Return [x, y] of the center of cell containing provided text 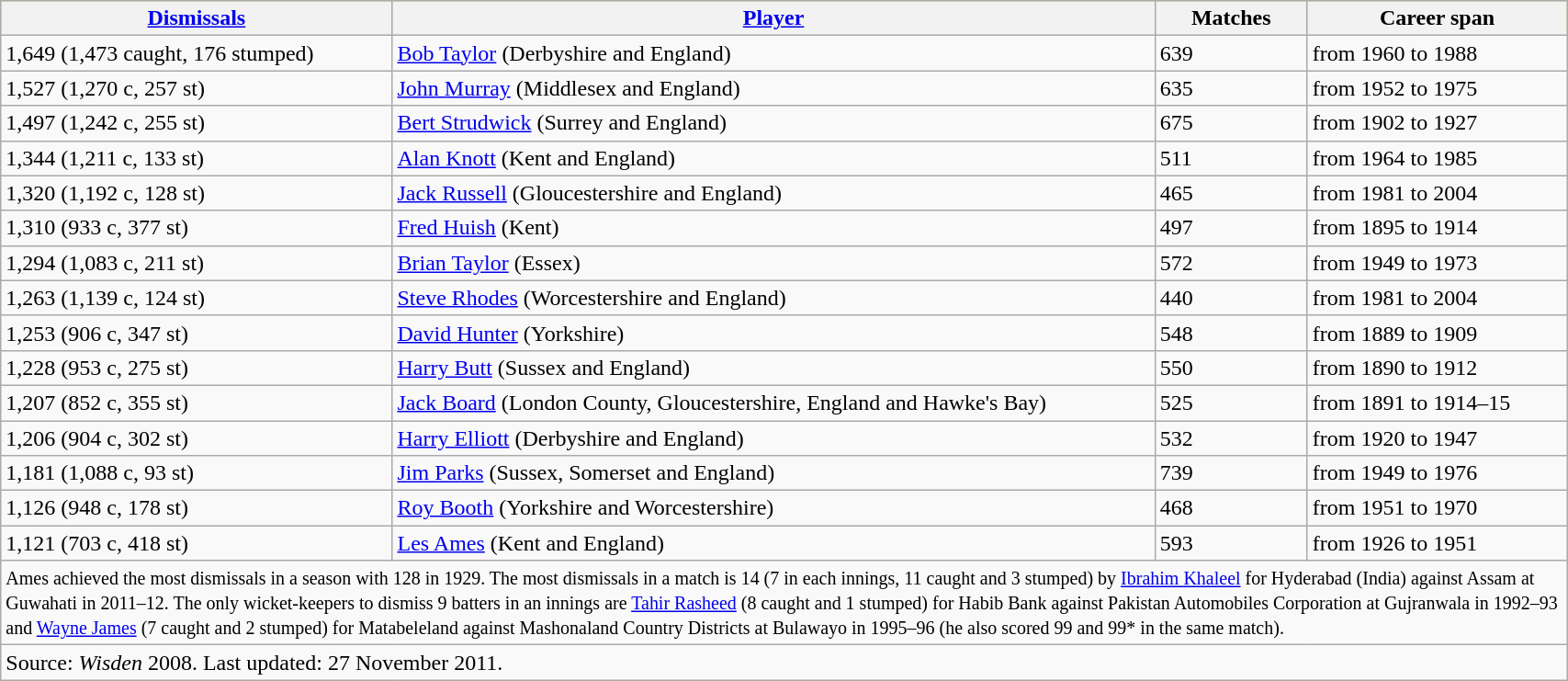
Alan Knott (Kent and England) [773, 158]
1,497 (1,242 c, 255 st) [197, 123]
548 [1231, 333]
from 1949 to 1976 [1437, 473]
1,126 (948 c, 178 st) [197, 508]
1,228 (953 c, 275 st) [197, 368]
532 [1231, 438]
525 [1231, 403]
Bert Strudwick (Surrey and England) [773, 123]
Brian Taylor (Essex) [773, 263]
Player [773, 18]
Career span [1437, 18]
1,263 (1,139 c, 124 st) [197, 298]
Les Ames (Kent and England) [773, 543]
John Murray (Middlesex and England) [773, 88]
497 [1231, 228]
1,253 (906 c, 347 st) [197, 333]
511 [1231, 158]
1,181 (1,088 c, 93 st) [197, 473]
Steve Rhodes (Worcestershire and England) [773, 298]
1,121 (703 c, 418 st) [197, 543]
from 1890 to 1912 [1437, 368]
739 [1231, 473]
Roy Booth (Yorkshire and Worcestershire) [773, 508]
639 [1231, 53]
from 1949 to 1973 [1437, 263]
Jim Parks (Sussex, Somerset and England) [773, 473]
Matches [1231, 18]
1,527 (1,270 c, 257 st) [197, 88]
675 [1231, 123]
from 1960 to 1988 [1437, 53]
Fred Huish (Kent) [773, 228]
Bob Taylor (Derbyshire and England) [773, 53]
635 [1231, 88]
1,294 (1,083 c, 211 st) [197, 263]
David Hunter (Yorkshire) [773, 333]
1,344 (1,211 c, 133 st) [197, 158]
1,207 (852 c, 355 st) [197, 403]
550 [1231, 368]
1,320 (1,192 c, 128 st) [197, 193]
from 1964 to 1985 [1437, 158]
Dismissals [197, 18]
1,206 (904 c, 302 st) [197, 438]
from 1952 to 1975 [1437, 88]
465 [1231, 193]
468 [1231, 508]
from 1889 to 1909 [1437, 333]
from 1891 to 1914–15 [1437, 403]
Source: Wisden 2008. Last updated: 27 November 2011. [784, 663]
572 [1231, 263]
from 1951 to 1970 [1437, 508]
Harry Elliott (Derbyshire and England) [773, 438]
Jack Russell (Gloucestershire and England) [773, 193]
from 1926 to 1951 [1437, 543]
593 [1231, 543]
from 1902 to 1927 [1437, 123]
from 1895 to 1914 [1437, 228]
from 1920 to 1947 [1437, 438]
1,310 (933 c, 377 st) [197, 228]
Harry Butt (Sussex and England) [773, 368]
1,649 (1,473 caught, 176 stumped) [197, 53]
440 [1231, 298]
Jack Board (London County, Gloucestershire, England and Hawke's Bay) [773, 403]
